Pinpoint the cell where the given text exists, returning its [X, Y] midpoint coordinate. 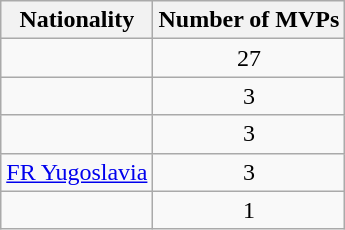
Nationality [77, 20]
27 [249, 58]
FR Yugoslavia [77, 172]
Number of MVPs [249, 20]
1 [249, 210]
